Pinpoint the cell where the given text exists, returning its (X, Y) midpoint coordinate. 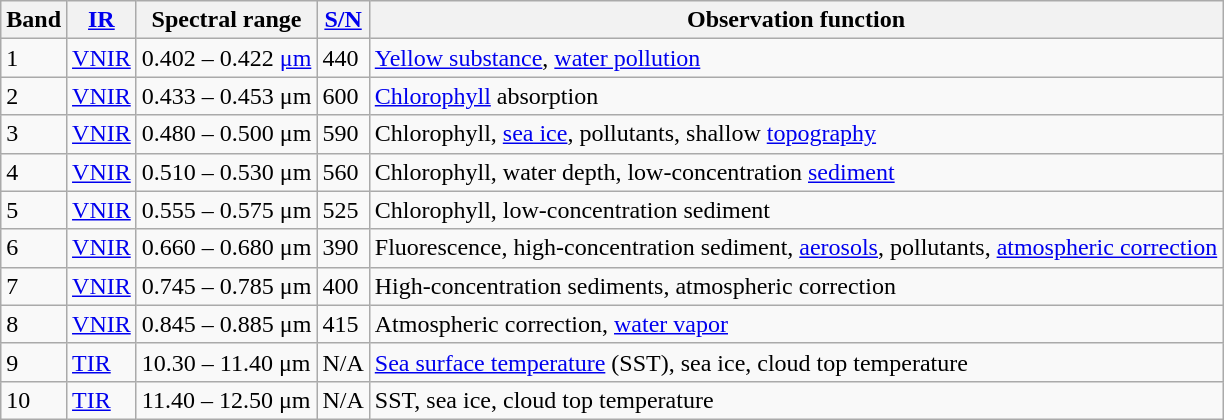
0.510 – 0.530 μm (226, 172)
10 (34, 400)
5 (34, 210)
Yellow substance, water pollution (796, 58)
0.660 – 0.680 μm (226, 248)
400 (343, 286)
0.402 – 0.422 μm (226, 58)
415 (343, 324)
3 (34, 134)
Band (34, 20)
8 (34, 324)
SST, sea ice, cloud top temperature (796, 400)
11.40 – 12.50 μm (226, 400)
S/N (343, 20)
440 (343, 58)
4 (34, 172)
1 (34, 58)
590 (343, 134)
Chlorophyll, low-concentration sediment (796, 210)
9 (34, 362)
0.745 – 0.785 μm (226, 286)
560 (343, 172)
0.555 – 0.575 μm (226, 210)
Chlorophyll absorption (796, 96)
6 (34, 248)
390 (343, 248)
10.30 – 11.40 μm (226, 362)
IR (102, 20)
Spectral range (226, 20)
Atmospheric correction, water vapor (796, 324)
High-concentration sediments, atmospheric correction (796, 286)
2 (34, 96)
Fluorescence, high-concentration sediment, aerosols, pollutants, atmospheric correction (796, 248)
Sea surface temperature (SST), sea ice, cloud top temperature (796, 362)
0.433 – 0.453 μm (226, 96)
Observation function (796, 20)
525 (343, 210)
600 (343, 96)
0.845 – 0.885 μm (226, 324)
0.480 – 0.500 μm (226, 134)
Chlorophyll, water depth, low-concentration sediment (796, 172)
Chlorophyll, sea ice, pollutants, shallow topography (796, 134)
7 (34, 286)
